Return the (x, y) coordinate for the center point of the cell that contains the specified text.  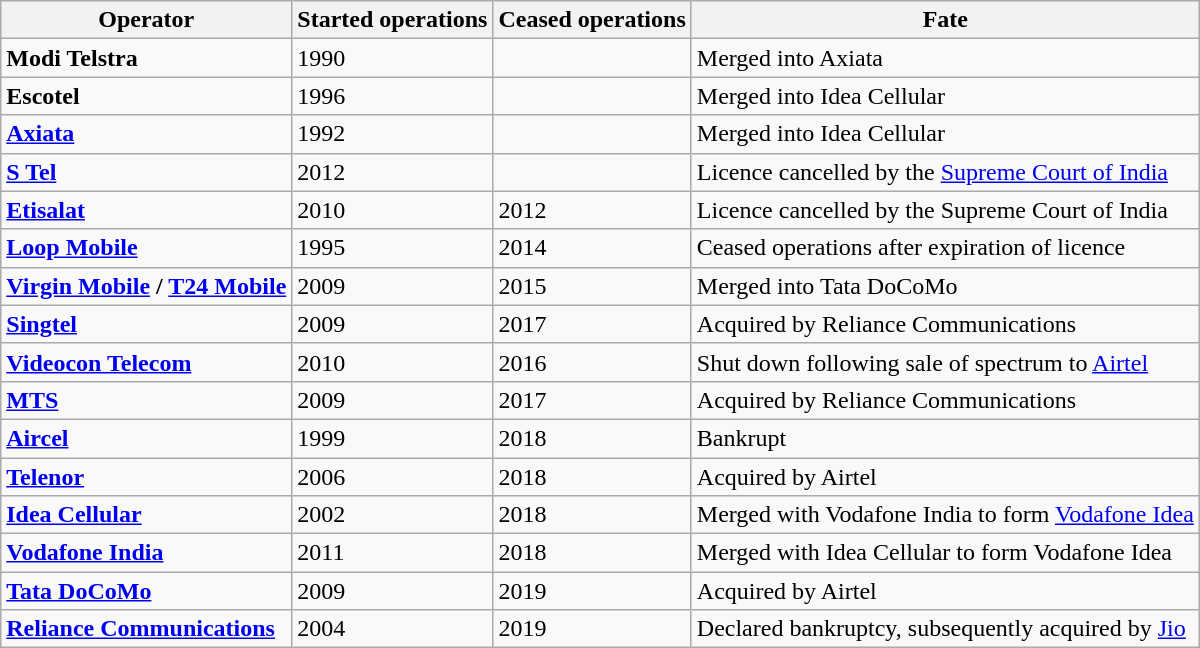
Merged into Axiata (945, 58)
Bankrupt (945, 438)
Tata DoCoMo (146, 591)
Axiata (146, 134)
Started operations (392, 20)
Videocon Telecom (146, 362)
Etisalat (146, 210)
2002 (392, 515)
Shut down following sale of spectrum to Airtel (945, 362)
Virgin Mobile / T24 Mobile (146, 286)
Merged with Vodafone India to form Vodafone Idea (945, 515)
1996 (392, 96)
Telenor (146, 477)
1995 (392, 248)
S Tel (146, 172)
Reliance Communications (146, 629)
Loop Mobile (146, 248)
Escotel (146, 96)
Merged into Tata DoCoMo (945, 286)
Declared bankruptcy, subsequently acquired by Jio (945, 629)
MTS (146, 400)
1992 (392, 134)
2011 (392, 553)
Merged with Idea Cellular to form Vodafone Idea (945, 553)
Fate (945, 20)
Vodafone India (146, 553)
1990 (392, 58)
2015 (592, 286)
1999 (392, 438)
Singtel (146, 324)
2006 (392, 477)
Aircel (146, 438)
2014 (592, 248)
Ceased operations after expiration of licence (945, 248)
2016 (592, 362)
Operator (146, 20)
Modi Telstra (146, 58)
2004 (392, 629)
Ceased operations (592, 20)
Idea Cellular (146, 515)
